Search for the cell housing the specified text and yield its (X, Y) center coordinate. 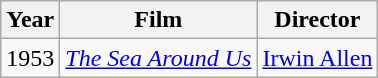
1953 (30, 58)
Director (318, 20)
The Sea Around Us (158, 58)
Film (158, 20)
Irwin Allen (318, 58)
Year (30, 20)
